Capture the cell that displays the provided text and extract its (x, y) central coordinate. 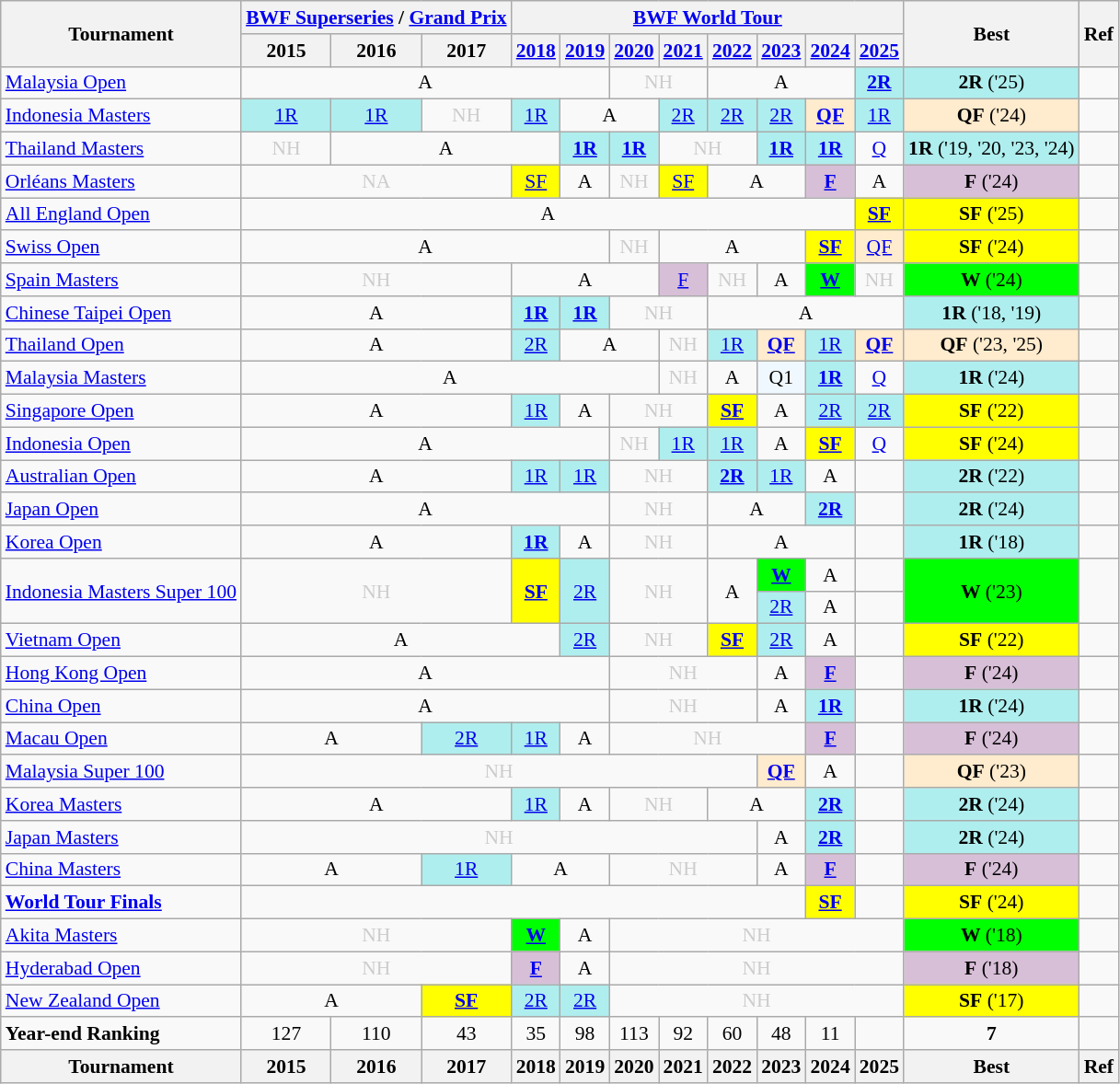
Hong Kong Open (121, 674)
China Masters (121, 870)
1R ('18) (992, 542)
Q1 (780, 378)
2R ('22) (992, 477)
Malaysia Super 100 (121, 772)
QF ('23) (992, 772)
World Tour Finals (121, 903)
1R ('18, '19) (992, 313)
Thailand Open (121, 345)
127 (286, 1034)
7 (992, 1034)
Indonesia Masters Super 100 (121, 591)
11 (830, 1034)
98 (585, 1034)
NA (376, 181)
Swiss Open (121, 248)
All England Open (121, 214)
Hyderabad Open (121, 968)
W ('24) (992, 280)
QF ('23, '25) (992, 345)
60 (733, 1034)
Thailand Masters (121, 149)
F ('18) (992, 968)
SF ('25) (992, 214)
QF ('24) (992, 116)
SF ('17) (992, 1001)
113 (633, 1034)
BWF Superseries / Grand Prix (376, 17)
Malaysia Open (121, 83)
92 (683, 1034)
China Open (121, 706)
48 (780, 1034)
Macau Open (121, 739)
Japan Masters (121, 837)
Chinese Taipei Open (121, 313)
Malaysia Masters (121, 378)
Indonesia Masters (121, 116)
43 (467, 1034)
New Zealand Open (121, 1001)
Singapore Open (121, 411)
2R ('25) (992, 83)
W ('23) (992, 591)
1R ('19, '20, '23, '24) (992, 149)
110 (376, 1034)
W ('18) (992, 936)
Vietnam Open (121, 640)
Indonesia Open (121, 444)
Korea Open (121, 542)
BWF World Tour (708, 17)
Year-end Ranking (121, 1034)
Akita Masters (121, 936)
Spain Masters (121, 280)
Australian Open (121, 477)
Orléans Masters (121, 181)
Japan Open (121, 510)
Korea Masters (121, 804)
35 (536, 1034)
